Determine the (X, Y) coordinate at the center of the cell enclosing the given text.  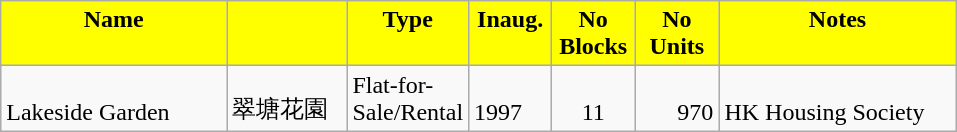
Lakeside Garden (114, 98)
11 (594, 98)
Flat-for-Sale/Rental (408, 98)
Notes (838, 34)
Inaug. (510, 34)
翠塘花園 (287, 98)
970 (677, 98)
Name (114, 34)
No Units (677, 34)
HK Housing Society (838, 98)
1997 (510, 98)
No Blocks (594, 34)
Type (408, 34)
